Identify which cell holds the provided text, then report its [x, y] central coordinate. 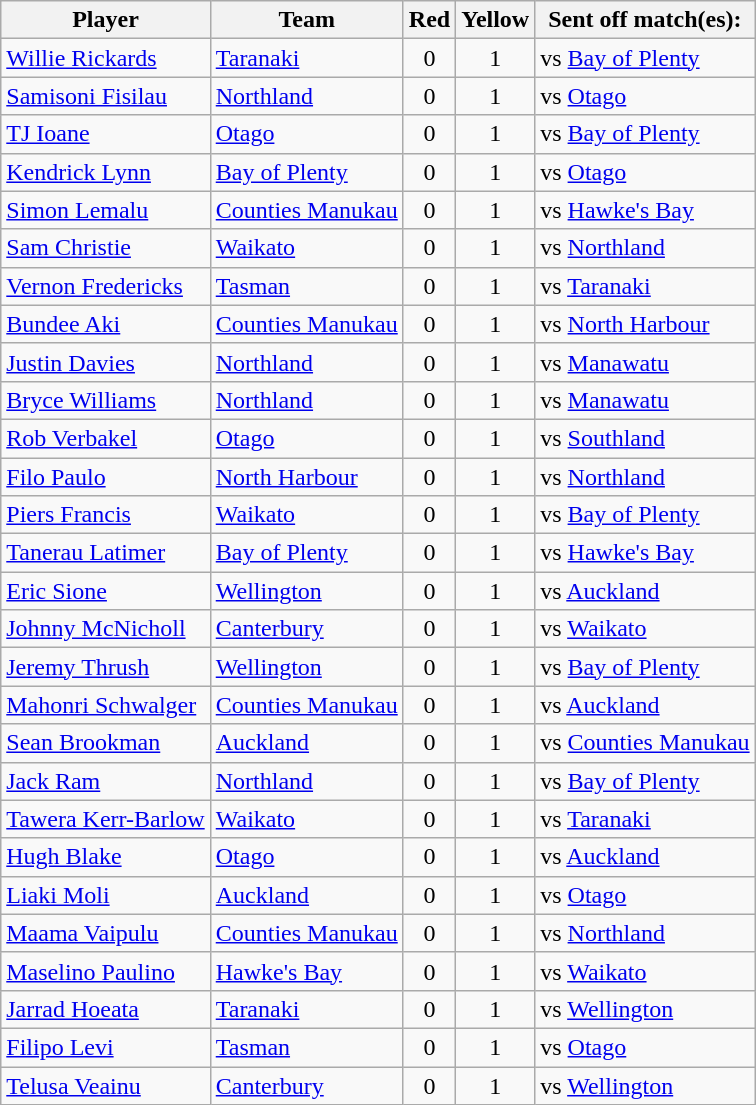
Bryce Williams [106, 400]
Team [306, 20]
Kendrick Lynn [106, 172]
vs North Harbour [645, 324]
Jarrad Hoeata [106, 1009]
Mahonri Schwalger [106, 705]
Player [106, 20]
Liaki Moli [106, 895]
Willie Rickards [106, 58]
Bundee Aki [106, 324]
North Harbour [306, 477]
Jeremy Thrush [106, 667]
TJ Ioane [106, 134]
Simon Lemalu [106, 210]
Tawera Kerr-Barlow [106, 819]
Yellow [496, 20]
Samisoni Fisilau [106, 96]
Tanerau Latimer [106, 553]
Maama Vaipulu [106, 933]
Sean Brookman [106, 743]
Maselino Paulino [106, 971]
Telusa Veainu [106, 1085]
Vernon Fredericks [106, 286]
Filipo Levi [106, 1047]
vs Counties Manukau [645, 743]
Sent off match(es): [645, 20]
Rob Verbakel [106, 438]
Red [429, 20]
Hugh Blake [106, 857]
Johnny McNicholl [106, 629]
Jack Ram [106, 781]
Hawke's Bay [306, 971]
Eric Sione [106, 591]
Justin Davies [106, 362]
vs Southland [645, 438]
Filo Paulo [106, 477]
Sam Christie [106, 248]
Piers Francis [106, 515]
